Detect which cell encompasses the target text, then output its (X, Y) center coordinate. 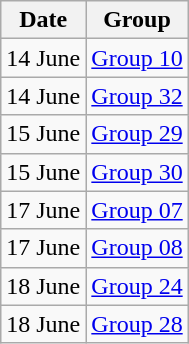
Group (137, 20)
Group 30 (137, 172)
Group 32 (137, 96)
Group 07 (137, 210)
Group 10 (137, 58)
Group 28 (137, 324)
Group 24 (137, 286)
Group 29 (137, 134)
Group 08 (137, 248)
Date (44, 20)
